Search for the cell housing the specified text and yield its (x, y) center coordinate. 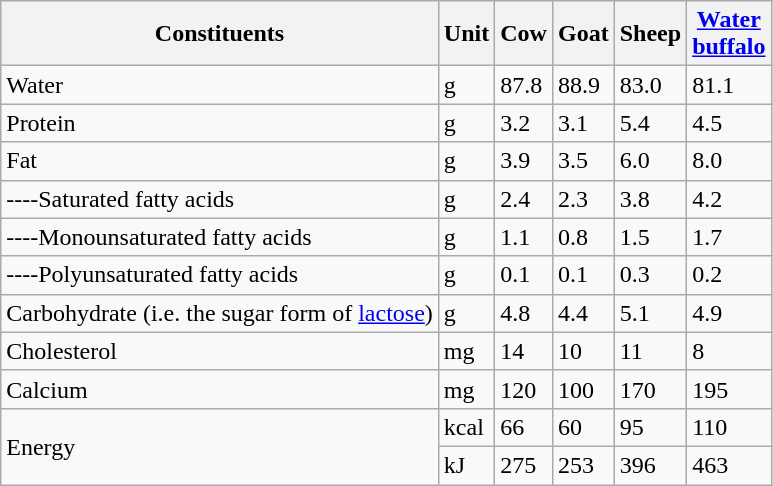
8 (729, 351)
Goat (583, 34)
Waterbuffalo (729, 34)
3.9 (524, 161)
88.9 (583, 85)
Fat (220, 161)
Energy (220, 446)
Sheep (650, 34)
5.4 (650, 123)
0.8 (583, 237)
----Monounsaturated fatty acids (220, 237)
170 (650, 389)
3.5 (583, 161)
253 (583, 465)
0.2 (729, 275)
110 (729, 427)
kJ (466, 465)
3.8 (650, 199)
----Polyunsaturated fatty acids (220, 275)
1.1 (524, 237)
1.7 (729, 237)
2.4 (524, 199)
Calcium (220, 389)
14 (524, 351)
275 (524, 465)
0.3 (650, 275)
463 (729, 465)
100 (583, 389)
Constituents (220, 34)
1.5 (650, 237)
4.2 (729, 199)
60 (583, 427)
195 (729, 389)
Cholesterol (220, 351)
----Saturated fatty acids (220, 199)
6.0 (650, 161)
87.8 (524, 85)
4.8 (524, 313)
4.9 (729, 313)
Carbohydrate (i.e. the sugar form of lactose) (220, 313)
95 (650, 427)
4.5 (729, 123)
120 (524, 389)
396 (650, 465)
8.0 (729, 161)
81.1 (729, 85)
2.3 (583, 199)
4.4 (583, 313)
11 (650, 351)
Protein (220, 123)
66 (524, 427)
5.1 (650, 313)
3.2 (524, 123)
83.0 (650, 85)
Water (220, 85)
Cow (524, 34)
Unit (466, 34)
kcal (466, 427)
3.1 (583, 123)
10 (583, 351)
